Return [x, y] of the center of cell containing provided text 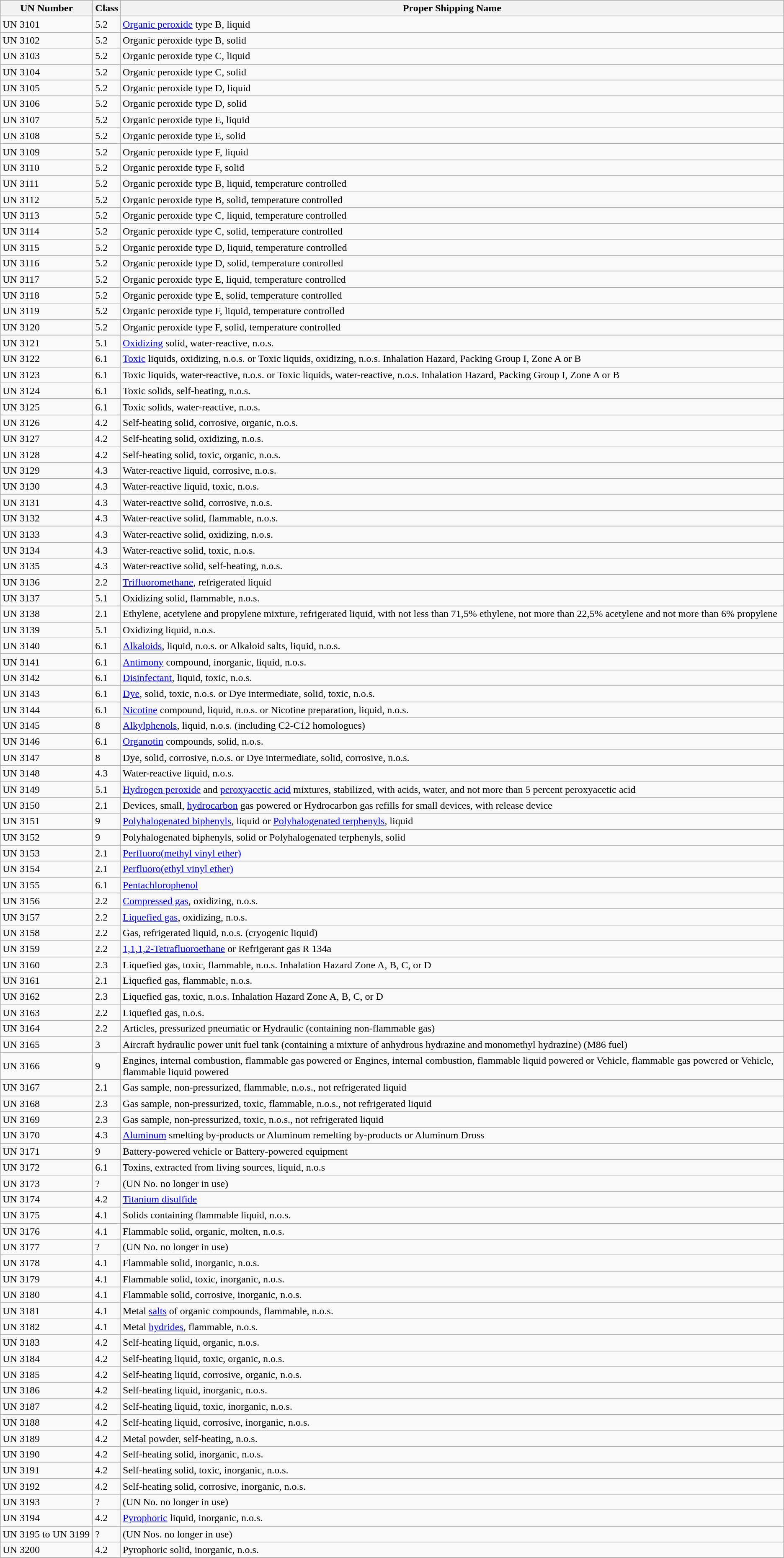
UN 3166 [47, 1066]
UN 3173 [47, 1183]
Alkylphenols, liquid, n.o.s. (including C2-C12 homologues) [452, 726]
UN 3179 [47, 1279]
UN 3151 [47, 821]
Flammable solid, organic, molten, n.o.s. [452, 1231]
UN 3143 [47, 694]
Perfluoro(ethyl vinyl ether) [452, 869]
Toxic solids, self-heating, n.o.s. [452, 391]
UN 3122 [47, 359]
UN 3181 [47, 1311]
1,1,1,2-Tetrafluoroethane or Refrigerant gas R 134a [452, 949]
Self-heating solid, toxic, organic, n.o.s. [452, 454]
Liquefied gas, toxic, n.o.s. Inhalation Hazard Zone A, B, C, or D [452, 997]
Self-heating solid, inorganic, n.o.s. [452, 1454]
Battery-powered vehicle or Battery-powered equipment [452, 1151]
Organic peroxide type E, liquid [452, 120]
UN 3134 [47, 550]
Proper Shipping Name [452, 8]
UN 3160 [47, 965]
UN 3110 [47, 168]
UN Number [47, 8]
UN 3117 [47, 279]
UN 3109 [47, 152]
Organic peroxide type C, liquid, temperature controlled [452, 216]
UN 3132 [47, 518]
UN 3192 [47, 1486]
UN 3131 [47, 503]
Organic peroxide type B, solid, temperature controlled [452, 200]
UN 3105 [47, 88]
UN 3106 [47, 104]
Gas sample, non-pressurized, flammable, n.o.s., not refrigerated liquid [452, 1088]
Organic peroxide type B, liquid, temperature controlled [452, 183]
UN 3150 [47, 805]
UN 3187 [47, 1406]
Aircraft hydraulic power unit fuel tank (containing a mixture of anhydrous hydrazine and monomethyl hydrazine) (M86 fuel) [452, 1045]
UN 3152 [47, 837]
Oxidizing solid, water-reactive, n.o.s. [452, 343]
Organic peroxide type F, solid, temperature controlled [452, 327]
UN 3172 [47, 1167]
Organic peroxide type B, solid [452, 40]
UN 3102 [47, 40]
UN 3112 [47, 200]
UN 3139 [47, 630]
UN 3113 [47, 216]
UN 3163 [47, 1013]
UN 3184 [47, 1359]
UN 3159 [47, 949]
UN 3104 [47, 72]
UN 3129 [47, 471]
Water-reactive liquid, corrosive, n.o.s. [452, 471]
Organic peroxide type D, solid [452, 104]
Pyrophoric liquid, inorganic, n.o.s. [452, 1518]
Organic peroxide type F, liquid, temperature controlled [452, 311]
UN 3147 [47, 758]
UN 3137 [47, 598]
UN 3124 [47, 391]
Articles, pressurized pneumatic or Hydraulic (containing non-flammable gas) [452, 1029]
Organic peroxide type E, liquid, temperature controlled [452, 279]
(UN Nos. no longer in use) [452, 1534]
Self-heating liquid, corrosive, inorganic, n.o.s. [452, 1422]
Flammable solid, corrosive, inorganic, n.o.s. [452, 1295]
UN 3167 [47, 1088]
Devices, small, hydrocarbon gas powered or Hydrocarbon gas refills for small devices, with release device [452, 805]
UN 3144 [47, 710]
UN 3138 [47, 614]
UN 3130 [47, 487]
Water-reactive liquid, toxic, n.o.s. [452, 487]
Self-heating solid, toxic, inorganic, n.o.s. [452, 1470]
Pyrophoric solid, inorganic, n.o.s. [452, 1550]
Solids containing flammable liquid, n.o.s. [452, 1215]
UN 3108 [47, 136]
Toxins, extracted from living sources, liquid, n.o.s [452, 1167]
UN 3182 [47, 1327]
UN 3158 [47, 933]
Organic peroxide type C, solid [452, 72]
UN 3190 [47, 1454]
UN 3155 [47, 885]
Organic peroxide type B, liquid [452, 24]
Organic peroxide type F, solid [452, 168]
UN 3120 [47, 327]
UN 3156 [47, 901]
UN 3146 [47, 742]
UN 3157 [47, 917]
UN 3191 [47, 1470]
UN 3145 [47, 726]
UN 3168 [47, 1104]
UN 3111 [47, 183]
Disinfectant, liquid, toxic, n.o.s. [452, 678]
Antimony compound, inorganic, liquid, n.o.s. [452, 662]
Water-reactive solid, oxidizing, n.o.s. [452, 534]
UN 3114 [47, 232]
UN 3101 [47, 24]
UN 3103 [47, 56]
UN 3125 [47, 407]
UN 3188 [47, 1422]
Oxidizing liquid, n.o.s. [452, 630]
Organic peroxide type D, liquid, temperature controlled [452, 248]
UN 3153 [47, 853]
UN 3107 [47, 120]
Aluminum smelting by-products or Aluminum remelting by-products or Aluminum Dross [452, 1135]
UN 3174 [47, 1199]
Liquefied gas, oxidizing, n.o.s. [452, 917]
Gas sample, non-pressurized, toxic, flammable, n.o.s., not refrigerated liquid [452, 1104]
UN 3149 [47, 789]
UN 3186 [47, 1390]
UN 3195 to UN 3199 [47, 1534]
Water-reactive liquid, n.o.s. [452, 774]
UN 3176 [47, 1231]
UN 3194 [47, 1518]
UN 3177 [47, 1247]
Titanium disulfide [452, 1199]
UN 3142 [47, 678]
3 [107, 1045]
Class [107, 8]
Pentachlorophenol [452, 885]
UN 3126 [47, 423]
Organic peroxide type F, liquid [452, 152]
UN 3183 [47, 1343]
UN 3140 [47, 646]
Organic peroxide type D, liquid [452, 88]
Water-reactive solid, toxic, n.o.s. [452, 550]
Flammable solid, inorganic, n.o.s. [452, 1263]
Liquefied gas, n.o.s. [452, 1013]
Organic peroxide type E, solid, temperature controlled [452, 295]
Liquefied gas, flammable, n.o.s. [452, 981]
UN 3170 [47, 1135]
Organic peroxide type E, solid [452, 136]
Toxic liquids, water-reactive, n.o.s. or Toxic liquids, water-reactive, n.o.s. Inhalation Hazard, Packing Group I, Zone A or B [452, 375]
Water-reactive solid, flammable, n.o.s. [452, 518]
Liquefied gas, toxic, flammable, n.o.s. Inhalation Hazard Zone A, B, C, or D [452, 965]
Self-heating liquid, corrosive, organic, n.o.s. [452, 1375]
UN 3154 [47, 869]
UN 3171 [47, 1151]
UN 3133 [47, 534]
Compressed gas, oxidizing, n.o.s. [452, 901]
UN 3119 [47, 311]
Water-reactive solid, corrosive, n.o.s. [452, 503]
UN 3128 [47, 454]
Nicotine compound, liquid, n.o.s. or Nicotine preparation, liquid, n.o.s. [452, 710]
Water-reactive solid, self-heating, n.o.s. [452, 566]
Oxidizing solid, flammable, n.o.s. [452, 598]
UN 3189 [47, 1438]
Organic peroxide type C, liquid [452, 56]
Self-heating liquid, toxic, organic, n.o.s. [452, 1359]
Hydrogen peroxide and peroxyacetic acid mixtures, stabilized, with acids, water, and not more than 5 percent peroxyacetic acid [452, 789]
Metal powder, self-heating, n.o.s. [452, 1438]
Self-heating solid, corrosive, organic, n.o.s. [452, 423]
Trifluoromethane, refrigerated liquid [452, 582]
Gas sample, non-pressurized, toxic, n.o.s., not refrigerated liquid [452, 1119]
Toxic liquids, oxidizing, n.o.s. or Toxic liquids, oxidizing, n.o.s. Inhalation Hazard, Packing Group I, Zone A or B [452, 359]
Polyhalogenated biphenyls, solid or Polyhalogenated terphenyls, solid [452, 837]
UN 3200 [47, 1550]
UN 3164 [47, 1029]
UN 3185 [47, 1375]
Metal salts of organic compounds, flammable, n.o.s. [452, 1311]
UN 3121 [47, 343]
Metal hydrides, flammable, n.o.s. [452, 1327]
Flammable solid, toxic, inorganic, n.o.s. [452, 1279]
Gas, refrigerated liquid, n.o.s. (cryogenic liquid) [452, 933]
Self-heating solid, corrosive, inorganic, n.o.s. [452, 1486]
UN 3161 [47, 981]
Dye, solid, toxic, n.o.s. or Dye intermediate, solid, toxic, n.o.s. [452, 694]
UN 3162 [47, 997]
UN 3123 [47, 375]
Self-heating liquid, toxic, inorganic, n.o.s. [452, 1406]
UN 3118 [47, 295]
UN 3127 [47, 439]
UN 3180 [47, 1295]
Self-heating liquid, inorganic, n.o.s. [452, 1390]
UN 3141 [47, 662]
Organic peroxide type D, solid, temperature controlled [452, 263]
UN 3169 [47, 1119]
Organotin compounds, solid, n.o.s. [452, 742]
UN 3115 [47, 248]
UN 3178 [47, 1263]
Self-heating solid, oxidizing, n.o.s. [452, 439]
UN 3165 [47, 1045]
Organic peroxide type C, solid, temperature controlled [452, 232]
Dye, solid, corrosive, n.o.s. or Dye intermediate, solid, corrosive, n.o.s. [452, 758]
Alkaloids, liquid, n.o.s. or Alkaloid salts, liquid, n.o.s. [452, 646]
UN 3135 [47, 566]
UN 3116 [47, 263]
Polyhalogenated biphenyls, liquid or Polyhalogenated terphenyls, liquid [452, 821]
UN 3148 [47, 774]
UN 3175 [47, 1215]
UN 3193 [47, 1502]
Toxic solids, water-reactive, n.o.s. [452, 407]
UN 3136 [47, 582]
Self-heating liquid, organic, n.o.s. [452, 1343]
Perfluoro(methyl vinyl ether) [452, 853]
